Detect which cell encompasses the target text, then output its (x, y) center coordinate. 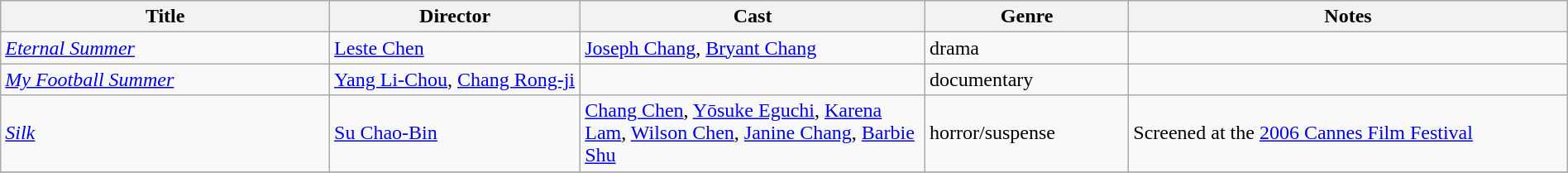
Notes (1348, 17)
documentary (1026, 79)
Director (455, 17)
Screened at the 2006 Cannes Film Festival (1348, 133)
Yang Li-Chou, Chang Rong-ji (455, 79)
Eternal Summer (165, 48)
horror/suspense (1026, 133)
Chang Chen, Yōsuke Eguchi, Karena Lam, Wilson Chen, Janine Chang, Barbie Shu (753, 133)
Title (165, 17)
My Football Summer (165, 79)
Joseph Chang, Bryant Chang (753, 48)
Genre (1026, 17)
Silk (165, 133)
Cast (753, 17)
Su Chao-Bin (455, 133)
Leste Chen (455, 48)
drama (1026, 48)
